For the text-containing cell, return its midpoint in [X, Y] coordinate format. 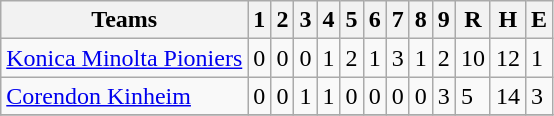
Konica Minolta Pioniers [124, 58]
9 [444, 20]
R [472, 20]
12 [508, 58]
8 [420, 20]
6 [374, 20]
7 [398, 20]
Corendon Kinheim [124, 96]
4 [328, 20]
10 [472, 58]
14 [508, 96]
H [508, 20]
Teams [124, 20]
E [538, 20]
